Extract the (X, Y) coordinate from the center of the cell holding the provided text.  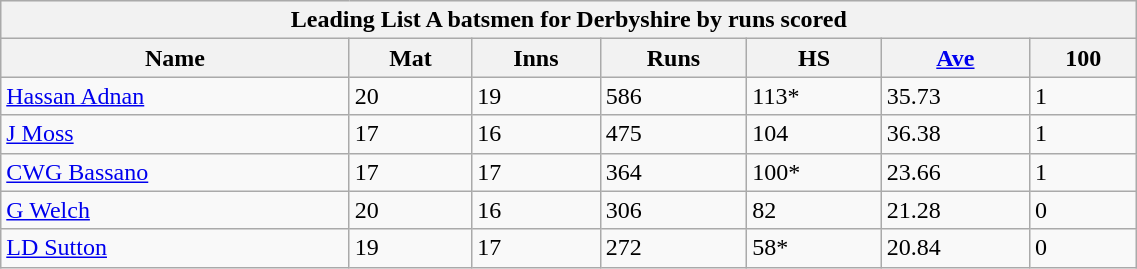
104 (814, 134)
CWG Bassano (176, 172)
100 (1082, 58)
82 (814, 210)
Hassan Adnan (176, 96)
306 (674, 210)
475 (674, 134)
Name (176, 58)
58* (814, 248)
Leading List A batsmen for Derbyshire by runs scored (569, 20)
35.73 (955, 96)
23.66 (955, 172)
100* (814, 172)
586 (674, 96)
364 (674, 172)
LD Sutton (176, 248)
21.28 (955, 210)
Mat (410, 58)
20.84 (955, 248)
272 (674, 248)
Runs (674, 58)
Ave (955, 58)
Inns (536, 58)
HS (814, 58)
J Moss (176, 134)
G Welch (176, 210)
113* (814, 96)
36.38 (955, 134)
